Locate the cell with the specified text and output its [X, Y] center coordinate. 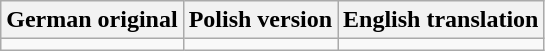
English translation [441, 20]
German original [92, 20]
Polish version [260, 20]
